Return [x, y] of the center of cell containing provided text 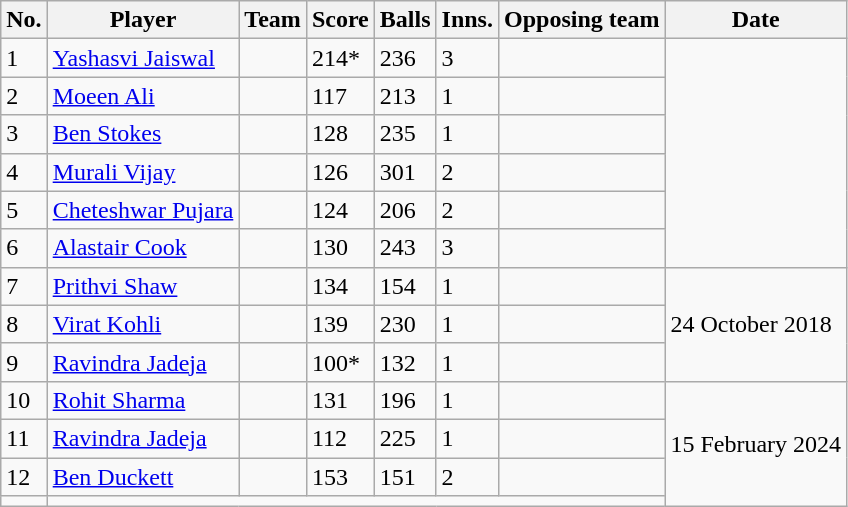
206 [405, 210]
126 [340, 172]
301 [405, 172]
8 [24, 324]
225 [405, 438]
117 [340, 96]
Score [340, 20]
112 [340, 438]
15 February 2024 [756, 444]
Opposing team [581, 20]
10 [24, 400]
134 [340, 286]
128 [340, 134]
235 [405, 134]
100* [340, 362]
7 [24, 286]
Yashasvi Jaiswal [143, 58]
Team [273, 20]
151 [405, 477]
131 [340, 400]
9 [24, 362]
Virat Kohli [143, 324]
Prithvi Shaw [143, 286]
Cheteshwar Pujara [143, 210]
11 [24, 438]
Inns. [467, 20]
153 [340, 477]
Moeen Ali [143, 96]
Ben Duckett [143, 477]
130 [340, 248]
154 [405, 286]
124 [340, 210]
Date [756, 20]
139 [340, 324]
5 [24, 210]
230 [405, 324]
No. [24, 20]
243 [405, 248]
213 [405, 96]
4 [24, 172]
24 October 2018 [756, 324]
Ben Stokes [143, 134]
236 [405, 58]
214* [340, 58]
196 [405, 400]
Balls [405, 20]
132 [405, 362]
Rohit Sharma [143, 400]
6 [24, 248]
Player [143, 20]
Alastair Cook [143, 248]
12 [24, 477]
Murali Vijay [143, 172]
